Extract the (x, y) coordinate from the center of the cell holding the provided text.  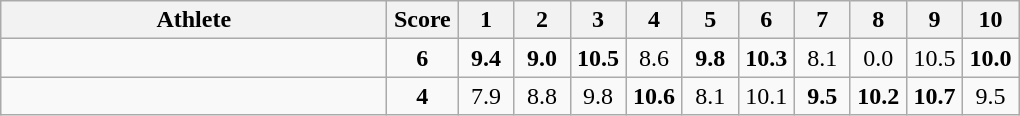
7.9 (486, 96)
10 (990, 20)
10.1 (766, 96)
9.0 (542, 58)
Athlete (194, 20)
10.6 (654, 96)
Score (422, 20)
7 (822, 20)
10.3 (766, 58)
10.2 (878, 96)
10.0 (990, 58)
2 (542, 20)
0.0 (878, 58)
1 (486, 20)
8 (878, 20)
9.4 (486, 58)
3 (598, 20)
9 (934, 20)
8.6 (654, 58)
10.7 (934, 96)
5 (710, 20)
8.8 (542, 96)
